Extract the [X, Y] coordinate from the center of the cell holding the provided text.  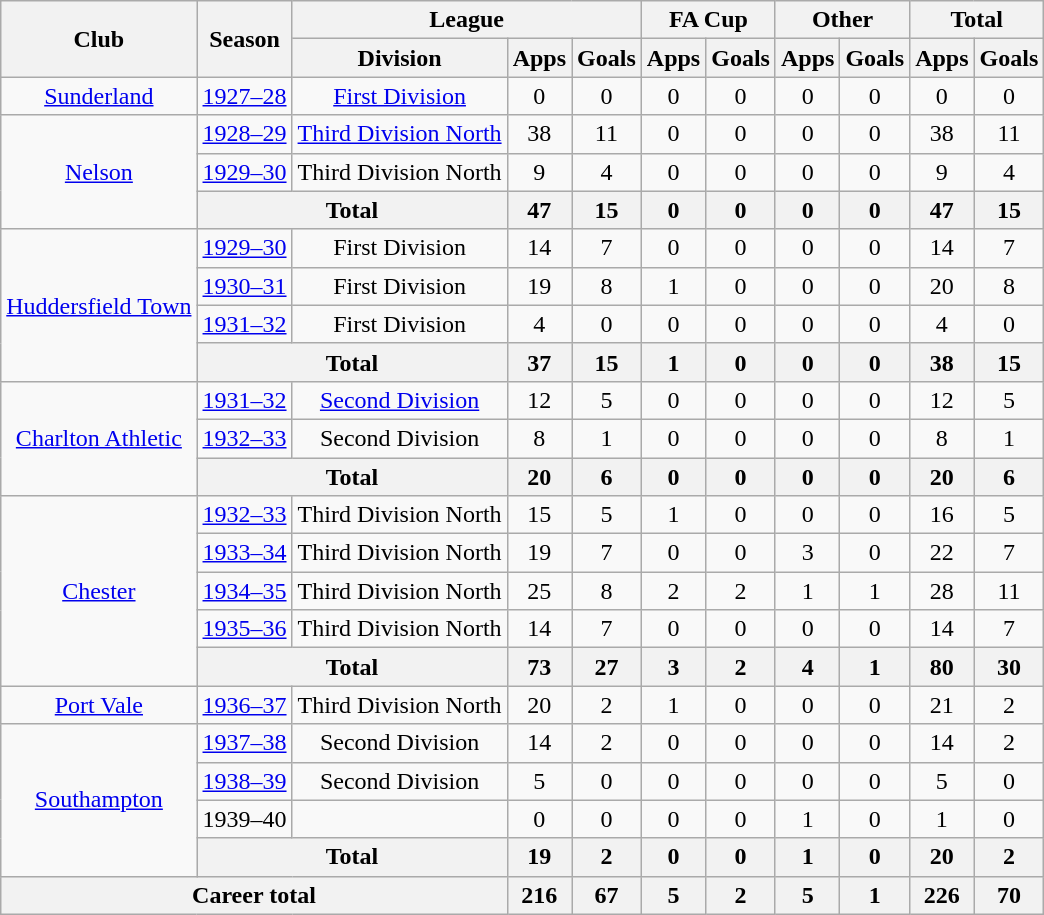
Huddersfield Town [99, 305]
Club [99, 39]
Port Vale [99, 705]
67 [607, 895]
22 [942, 553]
25 [539, 591]
1937–38 [244, 743]
Nelson [99, 172]
Southampton [99, 800]
37 [539, 362]
73 [539, 667]
FA Cup [708, 20]
1936–37 [244, 705]
27 [607, 667]
1928–29 [244, 134]
1930–31 [244, 286]
Sunderland [99, 96]
Charlton Athletic [99, 438]
1927–28 [244, 96]
Career total [254, 895]
1939–40 [244, 819]
Season [244, 39]
70 [1009, 895]
1935–36 [244, 629]
1934–35 [244, 591]
30 [1009, 667]
1938–39 [244, 781]
216 [539, 895]
226 [942, 895]
16 [942, 515]
80 [942, 667]
Chester [99, 591]
League [466, 20]
Division [400, 58]
21 [942, 705]
1933–34 [244, 553]
Other [842, 20]
28 [942, 591]
